Find where the given text appears and provide that cell's center as (X, Y) coordinate. 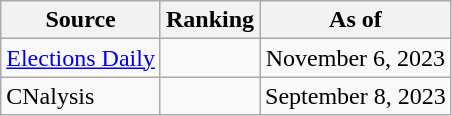
CNalysis (81, 96)
Source (81, 20)
As of (356, 20)
Ranking (210, 20)
Elections Daily (81, 58)
September 8, 2023 (356, 96)
November 6, 2023 (356, 58)
